Search for the cell housing the specified text and yield its [x, y] center coordinate. 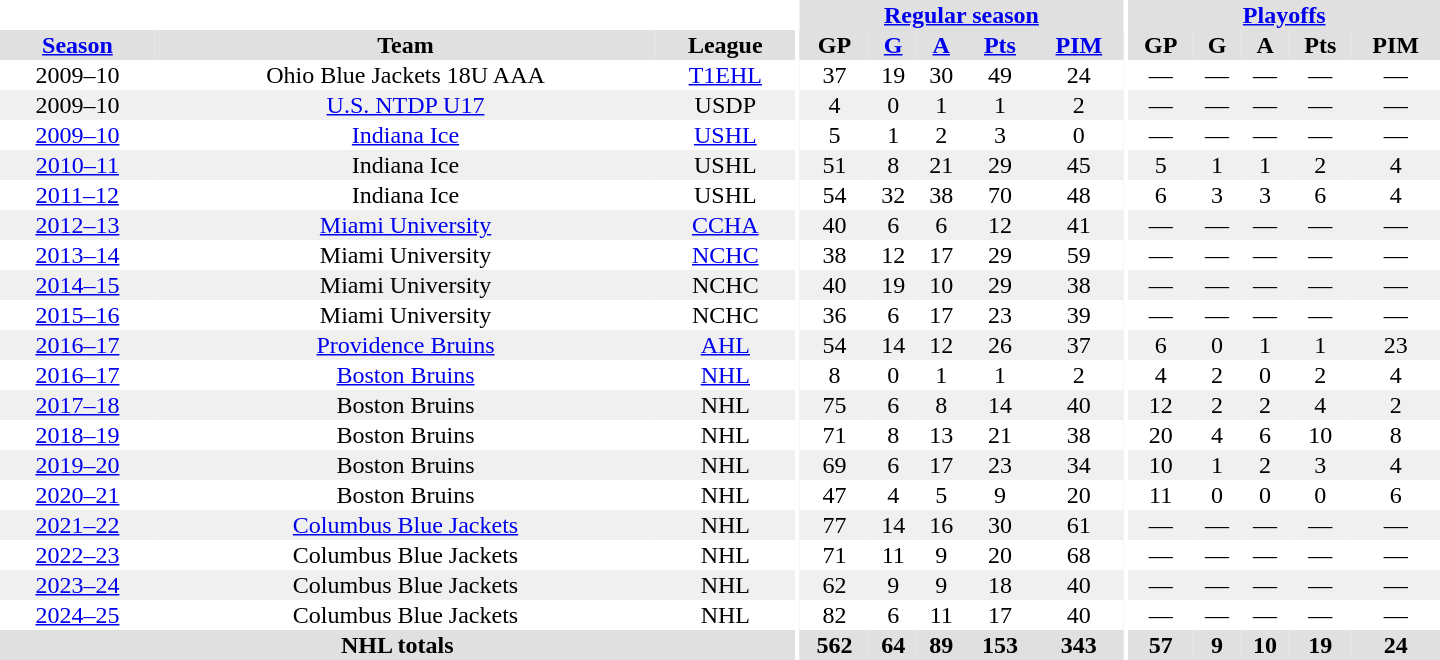
Providence Bruins [406, 345]
343 [1079, 645]
2017–18 [78, 405]
49 [1000, 75]
39 [1079, 315]
2015–16 [78, 315]
70 [1000, 195]
CCHA [725, 225]
League [725, 45]
16 [941, 525]
2012–13 [78, 225]
USDP [725, 105]
2011–12 [78, 195]
2018–19 [78, 435]
48 [1079, 195]
32 [893, 195]
U.S. NTDP U17 [406, 105]
51 [834, 165]
77 [834, 525]
34 [1079, 465]
2022–23 [78, 555]
82 [834, 615]
13 [941, 435]
2019–20 [78, 465]
69 [834, 465]
45 [1079, 165]
18 [1000, 585]
2023–24 [78, 585]
Regular season [962, 15]
NHL totals [397, 645]
Playoffs [1284, 15]
75 [834, 405]
36 [834, 315]
57 [1160, 645]
64 [893, 645]
T1EHL [725, 75]
2013–14 [78, 255]
2024–25 [78, 615]
AHL [725, 345]
26 [1000, 345]
2021–22 [78, 525]
153 [1000, 645]
Ohio Blue Jackets 18U AAA [406, 75]
62 [834, 585]
2010–11 [78, 165]
562 [834, 645]
41 [1079, 225]
2020–21 [78, 495]
Season [78, 45]
89 [941, 645]
61 [1079, 525]
2014–15 [78, 285]
47 [834, 495]
68 [1079, 555]
Team [406, 45]
59 [1079, 255]
